Return (x, y) of the center of cell containing provided text 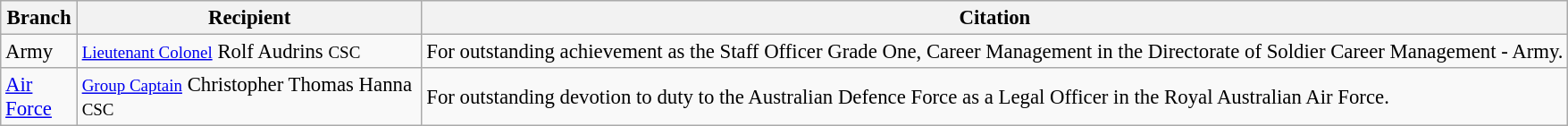
Lieutenant Colonel Rolf Audrins CSC (249, 52)
For outstanding achievement as the Staff Officer Grade One, Career Management in the Directorate of Soldier Career Management - Army. (995, 52)
Air Force (39, 97)
Recipient (249, 18)
Group Captain Christopher Thomas Hanna CSC (249, 97)
Citation (995, 18)
Branch (39, 18)
For outstanding devotion to duty to the Australian Defence Force as a Legal Officer in the Royal Australian Air Force. (995, 97)
Army (39, 52)
